From the cell containing the given text, extract its center point as (X, Y) coordinate. 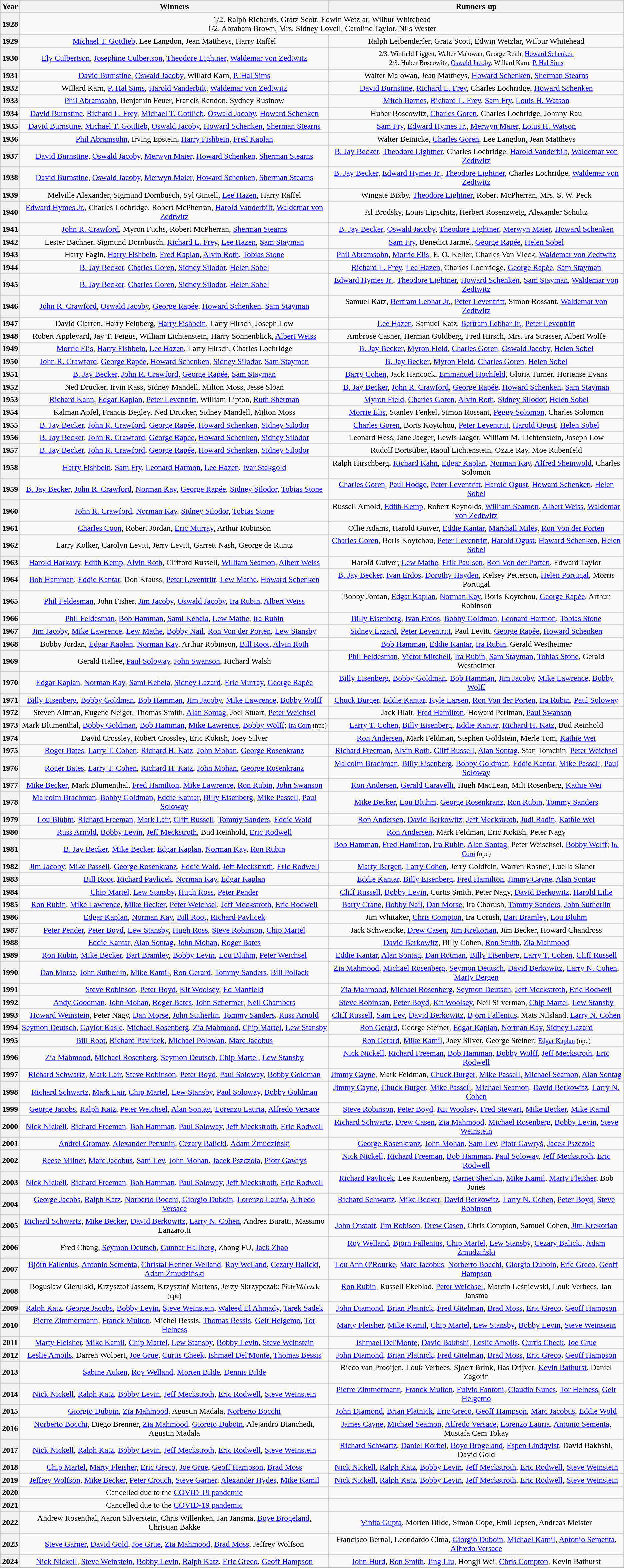
John Diamond, Brian Platnick, Eric Greco, Geoff Hampson, Marc Jacobus, Eddie Wold (476, 1411)
Bobby Jordan, Edgar Kaplan, Norman Kay, Arthur Robinson, Bill Root, Alvin Roth (174, 644)
B. Jay Becker, John R. Crawford, Norman Kay, George Rapée, Sidney Silodor, Tobias Stone (174, 489)
Jack Schwencke, Drew Casen, Jim Krekorian, Jim Becker, Howard Chandross (476, 930)
Ollie Adams, Harold Guiver, Eddie Kantar, Marshall Miles, Ron Von der Porten (476, 528)
Ron Rubin, Mike Becker, Bart Bramley, Bobby Levin, Lou Bluhm, Peter Weichsel (174, 955)
Mitch Barnes, Richard L. Frey, Sam Fry, Louis H. Watson (476, 101)
Giorgio Duboin, Zia Mahmood, Agustin Madala, Norberto Bocchi (174, 1411)
1998 (10, 1092)
Dan Morse, John Sutherlin, Mike Kamil, Ron Gerard, Tommy Sanders, Bill Pollack (174, 973)
Jim Jacoby, Mike Passell, George Rosenkranz, Eddie Wold, Jeff Meckstroth, Eric Rodwell (174, 866)
Andy Goodman, John Mohan, Roger Bates, John Schermer, Neil Chambers (174, 1002)
1974 (10, 738)
2023 (10, 1544)
1950 (10, 361)
1999 (10, 1109)
Bill Root, Richard Pavlicek, Norman Kay, Edgar Kaplan (174, 879)
1937 (10, 156)
1987 (10, 930)
David Burnstine, Oswald Jacoby, Willard Karn, P. Hal Sims (174, 75)
David Burnstine, Richard L. Frey, Charles Lochridge, Howard Schenken (476, 88)
2011 (10, 1342)
B. Jay Becker, John R. Crawford, George Rapée, Sam Stayman (174, 374)
Nick Nickell, Steve Weinstein, Bobby Levin, Ralph Katz, Eric Greco, Geoff Hampson (174, 1561)
Richard Schwartz, Mike Becker, David Berkowitz, Larry N. Cohen, Andrea Buratti, Massimo Lanzarotti (174, 1226)
Jim Whitaker, Chris Compton, Ira Corush, Bart Bramley, Lou Bluhm (476, 917)
Wingate Bixby, Theodore Lightner, Robert McPherran, Mrs. S. W. Peck (476, 195)
2022 (10, 1523)
Ron Andersen, Mark Feldman, Stephen Goldstein, Merle Tom, Kathie Wei (476, 738)
1943 (10, 255)
Andrew Rosenthal, Aaron Silverstein, Chris Willenken, Jan Jansma, Boye Brogeland, Christian Bakke (174, 1523)
Ron Andersen, David Berkowitz, Jeff Meckstroth, Judi Radin, Kathie Wei (476, 819)
1932 (10, 88)
Jack Blair, Fred Hamilton, Howard Perlman, Paul Swanson (476, 713)
David Clarren, Harry Feinberg, Harry Fishbein, Larry Hirsch, Joseph Low (174, 323)
Phil Abramsohn, Benjamin Feuer, Francis Rendon, Sydney Rusinow (174, 101)
1930 (10, 58)
Pierre Zimmermann, Franck Multon, Fulvio Fantoni, Claudio Nunes, Tor Helness, Geir Helgemo (476, 1394)
1968 (10, 644)
1962 (10, 545)
2001 (10, 1143)
Sidney Lazard, Peter Leventritt, Paul Levitt, George Rapée, Howard Schenken (476, 631)
1/2. Ralph Richards, Gratz Scott, Edwin Wetzlar, Wilbur Whitehead1/2. Abraham Brown, Mrs. Sidney Lovell, Caroline Taylor, Nils Wester (322, 24)
B. Jay Becker, John R. Crawford, George Rapée, Howard Schenken, Sam Stayman (476, 387)
Richard Freeman, Alvin Roth, Cliff Russell, Alan Sontag, Stan Tomchin, Peter Weichsel (476, 751)
Malcolm Brachman, Billy Eisenberg, Bobby Goldman, Eddie Kantar, Mike Passell, Paul Soloway (476, 768)
Ralph Katz, George Jacobs, Bobby Levin, Steve Weinstein, Waleed El Ahmady, Tarek Sadek (174, 1308)
Pierre Zimmermann, Franck Multon, Michel Bessis, Thomas Bessis, Geir Helgemo, Tor Helness (174, 1325)
2014 (10, 1394)
1988 (10, 943)
1957 (10, 450)
2005 (10, 1226)
Walter Malowan, Jean Mattheys, Howard Schenken, Sherman Stearns (476, 75)
Myron Field, Charles Goren, Alvin Roth, Sidney Silodor, Helen Sobel (476, 399)
B. Jay Becker, Mike Becker, Edgar Kaplan, Norman Kay, Ron Rubin (174, 849)
Samuel Katz, Bertram Lebhar Jr., Peter Leventritt, Simon Rossant, Waldemar von Zedtwitz (476, 306)
1985 (10, 904)
1982 (10, 866)
Walter Beinicke, Charles Goren, Lee Langdon, Jean Mattheys (476, 139)
Harold Guiver, Lew Mathe, Erik Paulsen, Ron Von der Porten, Edward Taylor (476, 562)
John R. Crawford, Norman Kay, Sidney Silodor, Tobias Stone (174, 511)
Richard Pavlicek, Lee Rautenberg, Barnet Shenkin, Mike Kamil, Marty Fleisher, Bob Jones (476, 1182)
David Burnstine, Richard L. Frey, Michael T. Gottlieb, Oswald Jacoby, Howard Schenken (174, 113)
Cliff Russell, Sam Lev, David Berkowitz, Björn Fallenius, Mats Nilsland, Larry N. Cohen (476, 1015)
B. Jay Becker, Ivan Erdos, Dorothy Hayden, Kelsey Petterson, Helen Portugal, Morris Portugal (476, 579)
Morrie Elis, Harry Fishbein, Lee Hazen, Larry Hirsch, Charles Lochridge (174, 349)
1977 (10, 785)
1996 (10, 1057)
Chuck Burger, Eddie Kantar, Kyle Larsen, Ron Von der Porten, Ira Rubin, Paul Soloway (476, 700)
Huber Boscowitz, Charles Goren, Charles Lochridge, Johnny Rau (476, 113)
Jimmy Cayne, Chuck Burger, Mike Passell, Michael Seamon, David Berkowitz, Larry N. Cohen (476, 1092)
B. Jay Becker, Edward Hymes Jr., Theodore Lightner, Charles Lochridge, Waldemar von Zedtwitz (476, 177)
Howard Weinstein, Peter Nagy, Dan Morse, John Sutherlin, Tommy Sanders, Russ Arnold (174, 1015)
Willard Karn, P. Hal Sims, Harold Vanderbilt, Waldemar von Zedtwitz (174, 88)
1956 (10, 438)
1970 (10, 683)
Sabine Auken, Roy Welland, Morten Bilde, Dennis Bilde (174, 1372)
Lou Bluhm, Richard Freeman, Mark Lair, Cliff Russell, Tommy Sanders, Eddie Wold (174, 819)
1997 (10, 1075)
Sam Fry, Benedict Jarmel, George Rapée, Helen Sobel (476, 242)
2012 (10, 1355)
1971 (10, 700)
Mark Blumenthal, Bobby Goldman, Bob Hamman, Mike Lawrence, Bobby Wolff; Ira Corn (npc) (174, 725)
1979 (10, 819)
Richard Schwartz, Daniel Korbel, Boye Brogeland, Espen Lindqvist, David Bakhshi, David Gold (476, 1450)
1975 (10, 751)
1942 (10, 242)
Eddie Kantar, Billy Eisenberg, Fred Hamilton, Jimmy Cayne, Alan Sontag (476, 879)
1952 (10, 387)
Peter Pender, Peter Boyd, Lew Stansby, Hugh Ross, Steve Robinson, Chip Martel (174, 930)
1981 (10, 849)
1993 (10, 1015)
Nick Nickell, Richard Freeman, Bob Hamman, Bobby Wolff, Jeff Meckstroth, Eric Rodwell (476, 1057)
Steve Garner, David Gold, Joe Grue, Zia Mahmood, Brad Moss, Jeffrey Wolfson (174, 1544)
Russell Arnold, Edith Kemp, Robert Reynolds, William Seamon, Albert Weiss, Waldemar von Zedtwitz (476, 511)
Ambrose Casner, Herman Goldberg, Fred Hirsch, Mrs. Ira Strasser, Albert Wolfe (476, 336)
Edgar Kaplan, Norman Kay, Sami Kehela, Sidney Lazard, Eric Murray, George Rapée (174, 683)
Edward Hymes Jr., Charles Lochridge, Robert McPherran, Harold Vanderbilt, Waldemar von Zedtwitz (174, 212)
Runners-up (476, 7)
Bob Hamman, Eddie Kantar, Ira Rubin, Gerald Westheimer (476, 644)
Lou Ann O'Rourke, Marc Jacobus, Norberto Bocchi, Giorgio Duboin, Eric Greco, Geoff Hampson (476, 1269)
1948 (10, 336)
2007 (10, 1269)
1958 (10, 467)
2010 (10, 1325)
B. Jay Becker, Theodore Lightner, Charles Lochridge, Harold Vanderbilt, Waldemar von Zedtwitz (476, 156)
Richard Schwartz, Mark Lair, Chip Martel, Lew Stansby, Paul Soloway, Bobby Goldman (174, 1092)
1989 (10, 955)
Ely Culbertson, Josephine Culbertson, Theodore Lightner, Waldemar von Zedtwitz (174, 58)
James Cayne, Michael Seamon, Alfredo Versace, Lorenzo Lauria, Antonio Sementa, Mustafa Cem Tokay (476, 1428)
Charles Goren, Boris Koytchou, Peter Leventritt, Harold Ogust, Howard Schenken, Helen Sobel (476, 545)
Zia Mahmood, Michael Rosenberg, Seymon Deutsch, David Berkowitz, Larry N. Cohen, Marty Bergen (476, 973)
Jeffrey Wolfson, Mike Becker, Peter Crouch, Steve Garner, Alexander Hydes, Mike Kamil (174, 1480)
Phil Feldesman, Bob Hamman, Sami Kehela, Lew Mathe, Ira Rubin (174, 618)
1940 (10, 212)
2004 (10, 1204)
1980 (10, 832)
Ned Drucker, Irvin Kass, Sidney Mandell, Milton Moss, Jesse Sloan (174, 387)
Larry T. Cohen, Billy Eisenberg, Eddie Kantar, Richard H. Katz, Bud Reinhold (476, 725)
1972 (10, 713)
John R. Crawford, George Rapée, Howard Schenken, Sidney Silodor, Sam Stayman (174, 361)
Björn Fallenius, Antonio Sementa, Christal Henner-Welland, Roy Welland, Cezary Balicki, Adam Żmudziński (174, 1269)
2/3. Winfield Liggett, Walter Malowan, George Reith, Howard Schenken2/3. Huber Boscowitz, Oswald Jacoby, Willard Karn, P. Hal Sims (476, 58)
Morrie Elis, Stanley Fenkel, Simon Rossant, Peggy Solomon, Charles Solomon (476, 412)
1931 (10, 75)
2024 (10, 1561)
Steve Robinson, Peter Boyd, Kit Woolsey, Ed Manfield (174, 990)
1951 (10, 374)
Marty Bergen, Larry Cohen, Jerry Goldfein, Warren Rosner, Luella Slaner (476, 866)
2016 (10, 1428)
Harold Harkavy, Edith Kemp, Alvin Roth, Clifford Russell, William Seamon, Albert Weiss (174, 562)
Ron Gerard, Mike Kamil, Joey Silver, George Steiner; Edgar Kaplan (npc) (476, 1040)
2008 (10, 1291)
Richard L. Frey, Lee Hazen, Charles Lochridge, George Rapée, Sam Stayman (476, 267)
Steve Robinson, Peter Boyd, Kit Woolsey, Neil Silverman, Chip Martel, Lew Stansby (476, 1002)
Phil Abramsohn, Morrie Elis, E. O. Keller, Charles Van Vleck, Waldemar von Zedtwitz (476, 255)
B. Jay Becker, Myron Field, Charles Goren, Oswald Jacoby, Helen Sobel (476, 349)
Al Brodsky, Louis Lipschitz, Herbert Rosenzweig, Alexander Schultz (476, 212)
1976 (10, 768)
Boguslaw Gierulski, Krzysztof Jassem, Krzysztof Martens, Jerzy Skrzypczak; Piotr Walczak (npc) (174, 1291)
Charles Goren, Boris Koytchou, Peter Leventritt, Harold Ogust, Helen Sobel (476, 425)
Chip Martel, Lew Stansby, Hugh Ross, Peter Pender (174, 892)
2003 (10, 1182)
Robert Appleyard, Jay T. Feigus, William Lichtenstein, Harry Sonnenblick, Albert Weiss (174, 336)
1966 (10, 618)
Gerald Hallee, Paul Soloway, John Swanson, Richard Walsh (174, 661)
Bob Hamman, Eddie Kantar, Don Krauss, Peter Leventritt, Lew Mathe, Howard Schenken (174, 579)
Ricco van Prooijen, Louk Verhees, Sjoert Brink, Bas Drijver, Kevin Bathurst, Daniel Zagorin (476, 1372)
Norberto Bocchi, Diego Brenner, Zia Mahmood, Giorgio Duboin, Alejandro Bianchedi, Agustin Madala (174, 1428)
Mike Becker, Mark Blumenthal, Fred Hamilton, Mike Lawrence, Ron Rubin, John Swanson (174, 785)
2009 (10, 1308)
Mike Becker, Lou Bluhm, George Rosenkranz, Ron Rubin, Tommy Sanders (476, 802)
1990 (10, 973)
Rudolf Bortstiber, Raoul Lichtenstein, Ozzie Ray, Moe Rubenfeld (476, 450)
Melville Alexander, Sigmund Dornbusch, Syl Gintell, Lee Hazen, Harry Raffel (174, 195)
Zia Mahmood, Michael Rosenberg, Seymon Deutsch, Jeff Meckstroth, Eric Rodwell (476, 990)
Lee Hazen, Samuel Katz, Bertram Lebhar Jr., Peter Leventritt (476, 323)
Jimmy Cayne, Mark Feldman, Chuck Burger, Mike Passell, Michael Seamon, Alan Sontag (476, 1075)
1941 (10, 229)
John Hurd, Ron Smith, Jing Liu, Hongji Wei, Chris Compton, Kevin Bathurst (476, 1561)
Steven Altman, Eugene Neiger, Thomas Smith, Alan Sontag, Joel Stuart, Peter Weichsel (174, 713)
Barry Crane, Bobby Nail, Dan Morse, Ira Chorush, Tommy Sanders, John Sutherlin (476, 904)
1939 (10, 195)
Edgar Kaplan, Norman Kay, Bill Root, Richard Pavlicek (174, 917)
1965 (10, 601)
Ralph Leibenderfer, Gratz Scott, Edwin Wetzlar, Wilbur Whitehead (476, 41)
1961 (10, 528)
1928 (10, 24)
Leslie Amoils, Darren Wolpert, Joe Grue, Curtis Cheek, Ishmael Del'Monte, Thomas Bessis (174, 1355)
Vinita Gupta, Morten Bilde, Simon Cope, Emil Jepsen, Andreas Meister (476, 1523)
Bob Hamman, Fred Hamilton, Ira Rubin, Alan Sontag, Peter Weischsel, Bobby Wolff; Ira Corn (npc) (476, 849)
1973 (10, 725)
1929 (10, 41)
Malcolm Brachman, Bobby Goldman, Eddie Kantar, Billy Eisenberg, Mike Passell, Paul Soloway (174, 802)
John Onstott, Jim Robison, Drew Casen, Chris Compton, Samuel Cohen, Jim Krekorian (476, 1226)
Ron Andersen, Mark Feldman, Eric Kokish, Peter Nagy (476, 832)
B. Jay Becker, Oswald Jacoby, Theodore Lightner, Merwyn Maier, Howard Schenken (476, 229)
Zia Mahmood, Michael Rosenberg, Seymon Deutsch, Chip Martel, Lew Stansby (174, 1057)
1949 (10, 349)
1984 (10, 892)
Barry Cohen, Jack Hancock, Emmanuel Hochfeld, Gloria Turner, Hortense Evans (476, 374)
Chip Martel, Marty Fleisher, Eric Greco, Joe Grue, Geoff Hampson, Brad Moss (174, 1467)
Phil Feldesman, John Fisher, Jim Jacoby, Oswald Jacoby, Ira Rubin, Albert Weiss (174, 601)
1933 (10, 101)
1938 (10, 177)
1955 (10, 425)
Phil Abramsohn, Irving Epstein, Harry Fishbein, Fred Kaplan (174, 139)
1954 (10, 412)
1946 (10, 306)
Steve Robinson, Peter Boyd, Kit Woolsey, Fred Stewart, Mike Becker, Mike Kamil (476, 1109)
George Jacobs, Ralph Katz, Peter Weichsel, Alan Sontag, Lorenzo Lauria, Alfredo Versace (174, 1109)
Russ Arnold, Bobby Levin, Jeff Meckstroth, Bud Reinhold, Eric Rodwell (174, 832)
Cliff Russell, Bobby Levin, Curtis Smith, Peter Nagy, David Berkowitz, Harold Lilie (476, 892)
1959 (10, 489)
Larry Kolker, Carolyn Levitt, Jerry Levitt, Garrett Nash, George de Runtz (174, 545)
Winners (174, 7)
2002 (10, 1161)
1986 (10, 917)
1960 (10, 511)
Francisco Bernal, Leondardo Cima, Giorgio Duboin, Michael Kamil, Antonio Sementa, Alfredo Versace (476, 1544)
John R. Crawford, Oswald Jacoby, George Rapée, Howard Schenken, Sam Stayman (174, 306)
Roy Welland, Björn Fallenius, Chip Martel, Lew Stansby, Cezary Balicki, Adam Żmudziński (476, 1247)
Richard Schwartz, Drew Casen, Zia Mahmood, Michael Rosenberg, Bobby Levin, Steve Weinstein (476, 1126)
David Berkowitz, Billy Cohen, Ron Smith, Zia Mahmood (476, 943)
Ron Gerard, George Steiner, Edgar Kaplan, Norman Kay, Sidney Lazard (476, 1028)
Fred Chang, Seymon Deutsch, Gunnar Hallberg, Zhong FU, Jack Zhao (174, 1247)
1936 (10, 139)
2013 (10, 1372)
Reese Milner, Marc Jacobus, Sam Lev, John Mohan, Jacek Pszczoła, Piotr Gawryś (174, 1161)
Harry Fagin, Harry Fishbein, Fred Kaplan, Alvin Roth, Tobias Stone (174, 255)
Eddie Kantar, Alan Sontag, Dan Rotman, Billy Eisenberg, Larry T. Cohen, Cliff Russell (476, 955)
George Jacobs, Ralph Katz, Norberto Bocchi, Giorgio Duboin, Lorenzo Lauria, Alfredo Versace (174, 1204)
Harry Fishbein, Sam Fry, Leonard Harmon, Lee Hazen, Ivar Stakgold (174, 467)
1944 (10, 267)
Edward Hymes Jr., Theodore Lightner, Howard Schenken, Sam Stayman, Waldemar von Zedtwitz (476, 285)
2000 (10, 1126)
1969 (10, 661)
Ishmael Del'Monte, David Bakhshi, Leslie Amoils, Curtis Cheek, Joe Grue (476, 1342)
1934 (10, 113)
Seymon Deutsch, Gaylor Kasle, Michael Rosenberg, Zia Mahmood, Chip Martel, Lew Stansby (174, 1028)
Bobby Jordan, Edgar Kaplan, Norman Kay, Boris Koytchou, George Rapée, Arthur Robinson (476, 601)
2006 (10, 1247)
1964 (10, 579)
Leonard Hess, Jane Jaeger, Lewis Jaeger, William M. Lichtenstein, Joseph Low (476, 438)
Richard Schwartz, Mike Becker, David Berkowitz, Larry N. Cohen, Peter Boyd, Steve Robinson (476, 1204)
Charles Goren, Paul Hodge, Peter Leventritt, Harold Ogust, Howard Schenken, Helen Sobel (476, 489)
Eddie Kantar, Alan Sontag, John Mohan, Roger Bates (174, 943)
Ron Andersen, Gerald Caravelli, Hugh MacLean, Milt Rosenberg, Kathie Wei (476, 785)
1935 (10, 126)
Lester Bachner, Sigmund Dornbusch, Richard L. Frey, Lee Hazen, Sam Stayman (174, 242)
Charles Coon, Robert Jordan, Eric Murray, Arthur Robinson (174, 528)
1947 (10, 323)
2018 (10, 1467)
Michael T. Gottlieb, Lee Langdon, Jean Mattheys, Harry Raffel (174, 41)
1994 (10, 1028)
B. Jay Becker, Myron Field, Charles Goren, Helen Sobel (476, 361)
David Crossley, Robert Crossley, Eric Kokish, Joey Silver (174, 738)
Andrei Gromov, Alexander Petrunin, Cezary Balicki, Adam Żmudziński (174, 1143)
1963 (10, 562)
1995 (10, 1040)
Sam Fry, Edward Hymes Jr., Merwyn Maier, Louis H. Watson (476, 126)
David Burnstine, Michael T. Gottlieb, Oswald Jacoby, Howard Schenken, Sherman Stearns (174, 126)
Ralph Hirschberg, Richard Kahn, Edgar Kaplan, Norman Kay, Alfred Sheinwold, Charles Solomon (476, 467)
Ron Rubin, Mike Lawrence, Mike Becker, Peter Weichsel, Jeff Meckstroth, Eric Rodwell (174, 904)
2021 (10, 1505)
Kalman Apfel, Francis Begley, Ned Drucker, Sidney Mandell, Milton Moss (174, 412)
1978 (10, 802)
Bill Root, Richard Pavlicek, Michael Polowan, Marc Jacobus (174, 1040)
John R. Crawford, Myron Fuchs, Robert McPherran, Sherman Stearns (174, 229)
1983 (10, 879)
Phil Feldesman, Victor Mitchell, Ira Rubin, Sam Stayman, Tobias Stone, Gerald Westheimer (476, 661)
George Rosenkranz, John Mohan, Sam Lev, Piotr Gawryś, Jacek Pszczoła (476, 1143)
1991 (10, 990)
1945 (10, 285)
Billy Eisenberg, Ivan Erdos, Bobby Goldman, Leonard Harmon, Tobias Stone (476, 618)
2017 (10, 1450)
1967 (10, 631)
2019 (10, 1480)
1953 (10, 399)
Richard Kahn, Edgar Kaplan, Peter Leventritt, William Lipton, Ruth Sherman (174, 399)
Ron Rubin, Russell Ekeblad, Peter Weichsel, Marcin Leśniewski, Louk Verhees, Jan Jansma (476, 1291)
2020 (10, 1493)
Richard Schwartz, Mark Lair, Steve Robinson, Peter Boyd, Paul Soloway, Bobby Goldman (174, 1075)
2015 (10, 1411)
Year (10, 7)
1992 (10, 1002)
Jim Jacoby, Mike Lawrence, Lew Mathe, Bobby Nail, Ron Von der Porten, Lew Stansby (174, 631)
